Search for the cell housing the specified text and yield its [x, y] center coordinate. 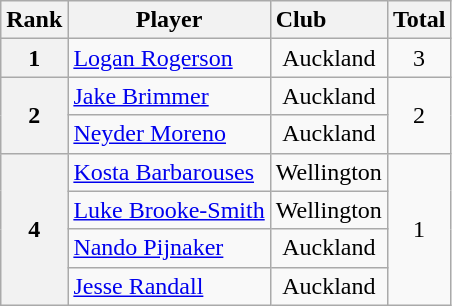
Jake Brimmer [169, 96]
3 [419, 58]
Rank [34, 20]
Kosta Barbarouses [169, 172]
Neyder Moreno [169, 134]
Player [169, 20]
Luke Brooke-Smith [169, 210]
Logan Rogerson [169, 58]
Club [328, 20]
Total [419, 20]
Jesse Randall [169, 286]
4 [34, 229]
Nando Pijnaker [169, 248]
